Extract the (X, Y) coordinate from the center of the cell holding the provided text.  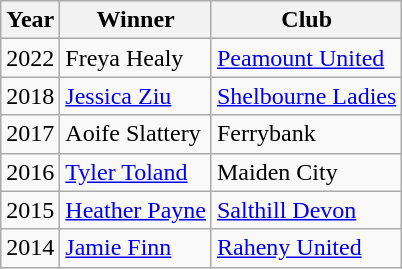
2018 (30, 96)
2014 (30, 248)
Salthill Devon (306, 210)
Peamount United (306, 58)
Heather Payne (136, 210)
Maiden City (306, 172)
2015 (30, 210)
Year (30, 20)
2016 (30, 172)
Shelbourne Ladies (306, 96)
Winner (136, 20)
Aoife Slattery (136, 134)
2022 (30, 58)
Freya Healy (136, 58)
2017 (30, 134)
Raheny United (306, 248)
Club (306, 20)
Jessica Ziu (136, 96)
Ferrybank (306, 134)
Tyler Toland (136, 172)
Jamie Finn (136, 248)
